Pinpoint the cell where the given text exists, returning its (x, y) midpoint coordinate. 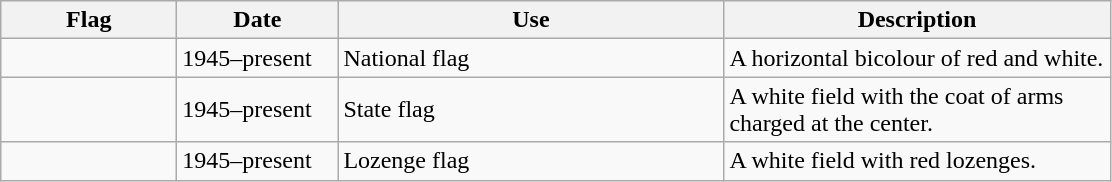
A horizontal bicolour of red and white. (917, 58)
Lozenge flag (531, 161)
A white field with the coat of arms charged at the center. (917, 110)
Date (258, 20)
Use (531, 20)
A white field with red lozenges. (917, 161)
Flag (89, 20)
State flag (531, 110)
National flag (531, 58)
Description (917, 20)
